Detect which cell encompasses the target text, then output its [X, Y] center coordinate. 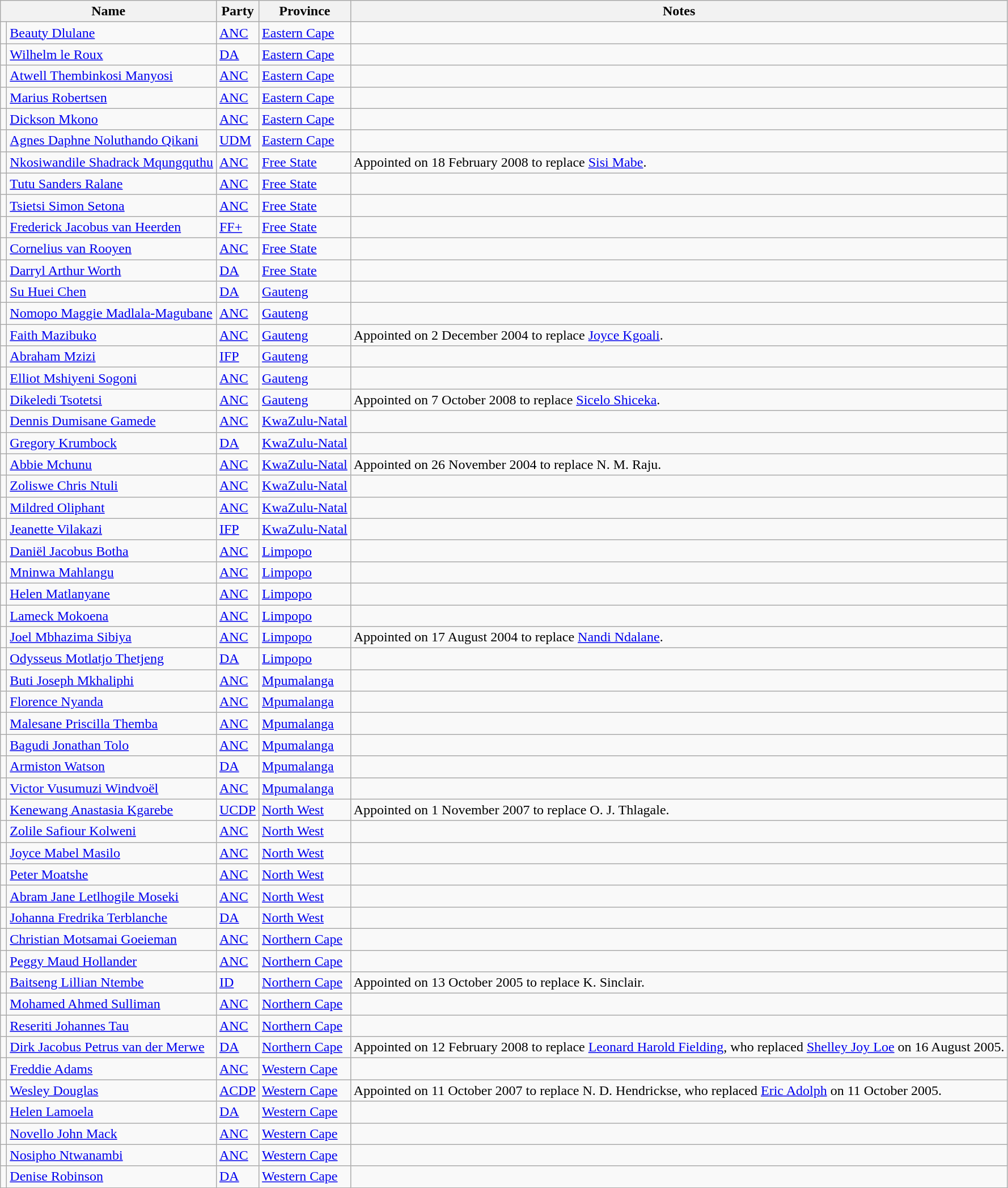
Su Huei Chen [112, 292]
Appointed on 11 October 2007 to replace N. D. Hendrickse, who replaced Eric Adolph on 11 October 2005. [679, 1090]
Dirk Jacobus Petrus van der Merwe [112, 1047]
Kenewang Anastasia Kgarebe [112, 810]
FF+ [237, 227]
Florence Nyanda [112, 702]
Jeanette Vilakazi [112, 529]
Appointed on 1 November 2007 to replace O. J. Thlagale. [679, 810]
Appointed on 26 November 2004 to replace N. M. Raju. [679, 464]
Daniël Jacobus Botha [112, 551]
Appointed on 18 February 2008 to replace Sisi Mabe. [679, 162]
Helen Matlanyane [112, 594]
Baitseng Lillian Ntembe [112, 983]
Abraham Mzizi [112, 357]
Appointed on 7 October 2008 to replace Sicelo Shiceka. [679, 400]
Peggy Maud Hollander [112, 961]
Novello John Mack [112, 1134]
UDM [237, 141]
Zolile Safiour Kolweni [112, 831]
Appointed on 2 December 2004 to replace Joyce Kgoali. [679, 335]
Dikeledi Tsotetsi [112, 400]
Name [109, 11]
Elliot Mshiyeni Sogoni [112, 378]
Appointed on 13 October 2005 to replace K. Sinclair. [679, 983]
Lameck Mokoena [112, 615]
Buti Joseph Mkhaliphi [112, 680]
Helen Lamoela [112, 1112]
UCDP [237, 810]
Denise Robinson [112, 1177]
Odysseus Motlatjo Thetjeng [112, 659]
Wesley Douglas [112, 1090]
Darryl Arthur Worth [112, 270]
Freddie Adams [112, 1069]
Joel Mbhazima Sibiya [112, 637]
Mninwa Mahlangu [112, 572]
Mildred Oliphant [112, 508]
Dennis Dumisane Gamede [112, 421]
Appointed on 17 August 2004 to replace Nandi Ndalane. [679, 637]
ACDP [237, 1090]
Victor Vusumuzi Windvoël [112, 788]
Armiston Watson [112, 767]
Agnes Daphne Noluthando Qikani [112, 141]
Province [305, 11]
Atwell Thembinkosi Manyosi [112, 76]
Frederick Jacobus van Heerden [112, 227]
Notes [679, 11]
Tutu Sanders Ralane [112, 184]
Beauty Dlulane [112, 33]
Abbie Mchunu [112, 464]
Mohamed Ahmed Sulliman [112, 1004]
Abram Jane Letlhogile Moseki [112, 896]
Malesane Priscilla Themba [112, 724]
Peter Moatshe [112, 874]
Marius Robertsen [112, 98]
Nkosiwandile Shadrack Mqungquthu [112, 162]
Faith Mazibuko [112, 335]
Christian Motsamai Goeieman [112, 939]
Gregory Krumbock [112, 443]
Zoliswe Chris Ntuli [112, 486]
Appointed on 12 February 2008 to replace Leonard Harold Fielding, who replaced Shelley Joy Loe on 16 August 2005. [679, 1047]
Tsietsi Simon Setona [112, 205]
Cornelius van Rooyen [112, 248]
Joyce Mabel Masilo [112, 853]
Nosipho Ntwanambi [112, 1155]
Party [237, 11]
Nomopo Maggie Madlala-Magubane [112, 314]
ID [237, 983]
Bagudi Jonathan Tolo [112, 745]
Johanna Fredrika Terblanche [112, 918]
Wilhelm le Roux [112, 54]
Dickson Mkono [112, 119]
Reseriti Johannes Tau [112, 1026]
